Extract the [X, Y] coordinate from the center of the cell holding the provided text.  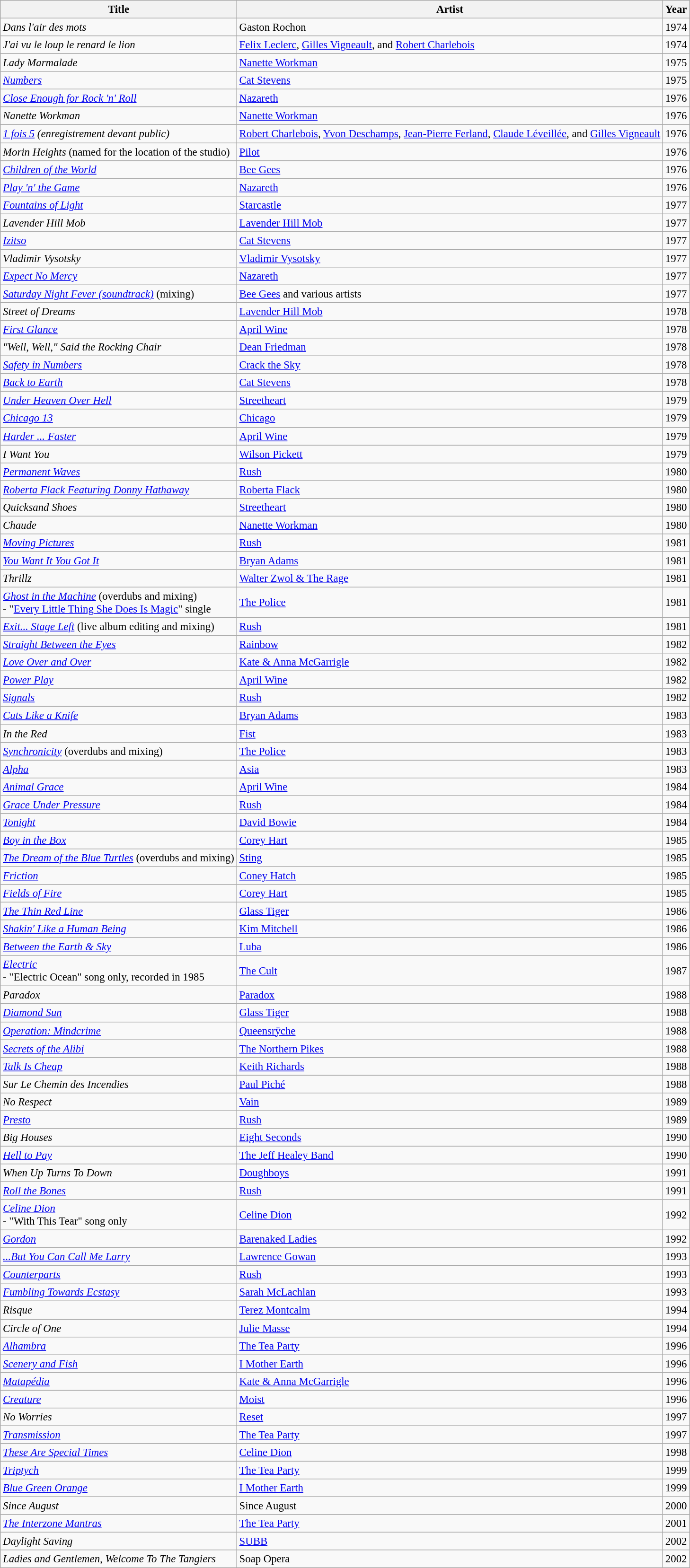
No Respect [119, 1102]
Lawrence Gowan [450, 1257]
The Jeff Healey Band [450, 1155]
1987 [676, 971]
Title [119, 9]
Felix Leclerc, Gilles Vigneault, and Robert Charlebois [450, 45]
Asia [450, 769]
Fist [450, 734]
Boy in the Box [119, 840]
Risque [119, 1310]
Ghost in the Machine (overdubs and mixing)- "Every Little Thing She Does Is Magic" single [119, 603]
Synchronicity (overdubs and mixing) [119, 751]
Talk Is Cheap [119, 1066]
The Northern Pikes [450, 1049]
Fields of Fire [119, 893]
Eight Seconds [450, 1138]
You Want It You Got It [119, 561]
"Well, Well," Said the Rocking Chair [119, 347]
Rainbow [450, 645]
Moist [450, 1399]
Year [676, 9]
Harder ... Faster [119, 436]
Close Enough for Rock 'n' Roll [119, 98]
Circle of One [119, 1328]
No Worries [119, 1417]
Blue Green Orange [119, 1488]
The Thin Red Line [119, 911]
Fumbling Towards Ecstasy [119, 1293]
Safety in Numbers [119, 365]
Moving Pictures [119, 543]
Counterparts [119, 1275]
Roberta Flack [450, 490]
Celine Dion- "With This Tear" song only [119, 1215]
SUBB [450, 1542]
Starcastle [450, 205]
Signals [119, 698]
Play 'n' the Game [119, 187]
J'ai vu le loup le renard le lion [119, 45]
Luba [450, 947]
Vain [450, 1102]
Straight Between the Eyes [119, 645]
Lady Marmalade [119, 63]
Diamond Sun [119, 1013]
Bee Gees and various artists [450, 294]
Ladies and Gentlemen, Welcome To The Tangiers [119, 1559]
Permanent Waves [119, 472]
Transmission [119, 1435]
The Cult [450, 971]
Chicago [450, 419]
Reset [450, 1417]
Saturday Night Fever (soundtrack) (mixing) [119, 294]
Walter Zwol & The Rage [450, 578]
Chicago 13 [119, 419]
Bee Gees [450, 169]
Triptych [119, 1470]
Hell to Pay [119, 1155]
Electric- "Electric Ocean" song only, recorded in 1985 [119, 971]
I Want You [119, 454]
Secrets of the Alibi [119, 1049]
Tonight [119, 823]
Cuts Like a Knife [119, 716]
Dans l'air des mots [119, 27]
Barenaked Ladies [450, 1239]
Paul Piché [450, 1084]
Big Houses [119, 1138]
Wilson Pickett [450, 454]
Dean Friedman [450, 347]
Doughboys [450, 1173]
These Are Special Times [119, 1453]
Roll the Bones [119, 1191]
Expect No Mercy [119, 276]
...But You Can Call Me Larry [119, 1257]
Presto [119, 1120]
Scenery and Fish [119, 1364]
Terez Montcalm [450, 1310]
Izitso [119, 241]
In the Red [119, 734]
Alpha [119, 769]
Daylight Saving [119, 1542]
Exit... Stage Left (live album editing and mixing) [119, 627]
Grace Under Pressure [119, 805]
Julie Masse [450, 1328]
Artist [450, 9]
Coney Hatch [450, 876]
The Interzone Mantras [119, 1524]
Street of Dreams [119, 312]
Fountains of Light [119, 205]
Between the Earth & Sky [119, 947]
Under Heaven Over Hell [119, 401]
Shakin' Like a Human Being [119, 929]
Crack the Sky [450, 365]
Creature [119, 1399]
Morin Heights (named for the location of the studio) [119, 152]
Sur Le Chemin des Incendies [119, 1084]
Chaude [119, 525]
Sarah McLachlan [450, 1293]
Kim Mitchell [450, 929]
When Up Turns To Down [119, 1173]
Love Over and Over [119, 662]
Operation: Mindcrime [119, 1031]
Quicksand Shoes [119, 508]
Gaston Rochon [450, 27]
Keith Richards [450, 1066]
Power Play [119, 680]
1 fois 5 (enregistrement devant public) [119, 134]
Children of the World [119, 169]
2001 [676, 1524]
First Glance [119, 330]
David Bowie [450, 823]
Soap Opera [450, 1559]
Pilot [450, 152]
Sting [450, 858]
The Dream of the Blue Turtles (overdubs and mixing) [119, 858]
Friction [119, 876]
Robert Charlebois, Yvon Deschamps, Jean-Pierre Ferland, Claude Léveillée, and Gilles Vigneault [450, 134]
Gordon [119, 1239]
Thrillz [119, 578]
Animal Grace [119, 787]
Alhambra [119, 1346]
2000 [676, 1506]
1998 [676, 1453]
Numbers [119, 80]
Back to Earth [119, 383]
Matapédia [119, 1381]
Roberta Flack Featuring Donny Hathaway [119, 490]
Queensrÿche [450, 1031]
